Locate the cell with the specified text and output its [X, Y] center coordinate. 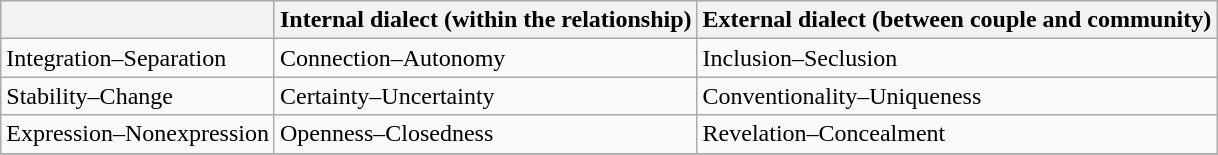
Inclusion–Seclusion [957, 58]
Stability–Change [138, 96]
External dialect (between couple and community) [957, 20]
Internal dialect (within the relationship) [486, 20]
Connection–Autonomy [486, 58]
Certainty–Uncertainty [486, 96]
Conventionality–Uniqueness [957, 96]
Integration–Separation [138, 58]
Revelation–Concealment [957, 134]
Expression–Nonexpression [138, 134]
Openness–Closedness [486, 134]
